Return the (x, y) coordinate for the center point of the cell that contains the specified text.  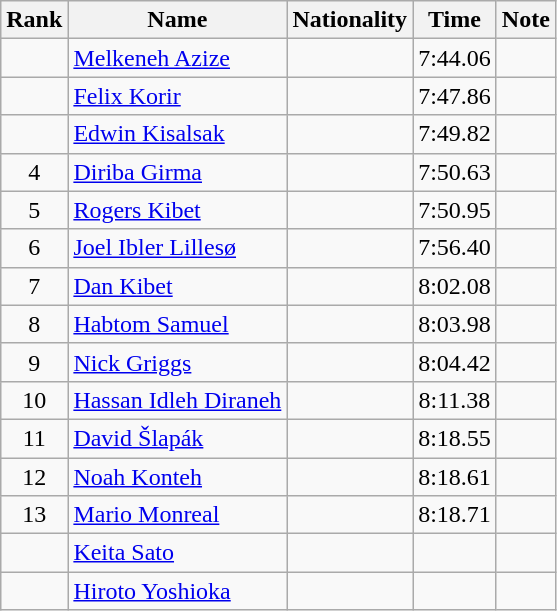
5 (34, 210)
Habtom Samuel (178, 324)
Note (526, 20)
Joel Ibler Lillesø (178, 248)
7:49.82 (455, 134)
8 (34, 324)
7:47.86 (455, 96)
13 (34, 515)
8:18.71 (455, 515)
David Šlapák (178, 438)
7:56.40 (455, 248)
12 (34, 477)
Nick Griggs (178, 362)
Nationality (350, 20)
9 (34, 362)
Hassan Idleh Diraneh (178, 400)
8:04.42 (455, 362)
Name (178, 20)
8:18.55 (455, 438)
Edwin Kisalsak (178, 134)
Hiroto Yoshioka (178, 591)
8:18.61 (455, 477)
10 (34, 400)
Mario Monreal (178, 515)
Keita Sato (178, 553)
7:44.06 (455, 58)
7:50.95 (455, 210)
7:50.63 (455, 172)
Noah Konteh (178, 477)
4 (34, 172)
7 (34, 286)
Time (455, 20)
Dan Kibet (178, 286)
Melkeneh Azize (178, 58)
Rank (34, 20)
8:03.98 (455, 324)
8:11.38 (455, 400)
11 (34, 438)
Rogers Kibet (178, 210)
8:02.08 (455, 286)
6 (34, 248)
Diriba Girma (178, 172)
Felix Korir (178, 96)
